Pinpoint the cell where the given text exists, returning its [x, y] midpoint coordinate. 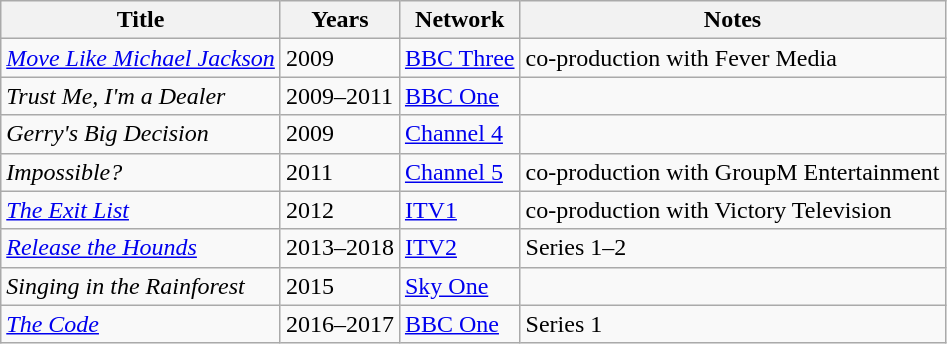
2016–2017 [340, 324]
The Exit List [141, 210]
Channel 5 [460, 172]
Impossible? [141, 172]
Series 1 [732, 324]
co-production with Fever Media [732, 58]
Title [141, 20]
ITV2 [460, 248]
Notes [732, 20]
2013–2018 [340, 248]
2009–2011 [340, 96]
Channel 4 [460, 134]
Gerry's Big Decision [141, 134]
Network [460, 20]
The Code [141, 324]
ITV1 [460, 210]
Years [340, 20]
2015 [340, 286]
Sky One [460, 286]
Series 1–2 [732, 248]
co-production with GroupM Entertainment [732, 172]
co-production with Victory Television [732, 210]
BBC Three [460, 58]
2012 [340, 210]
Trust Me, I'm a Dealer [141, 96]
Move Like Michael Jackson [141, 58]
2011 [340, 172]
Release the Hounds [141, 248]
Singing in the Rainforest [141, 286]
